Locate the cell with the specified text and output its [x, y] center coordinate. 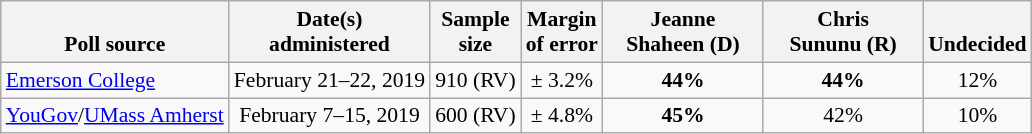
910 (RV) [476, 80]
JeanneShaheen (D) [683, 32]
Marginof error [562, 32]
± 4.8% [562, 116]
10% [977, 116]
42% [843, 116]
Date(s)administered [330, 32]
Emerson College [115, 80]
Undecided [977, 32]
ChrisSununu (R) [843, 32]
YouGov/UMass Amherst [115, 116]
Poll source [115, 32]
12% [977, 80]
February 21–22, 2019 [330, 80]
February 7–15, 2019 [330, 116]
± 3.2% [562, 80]
Samplesize [476, 32]
45% [683, 116]
600 (RV) [476, 116]
